Return (X, Y) of the center of cell containing provided text 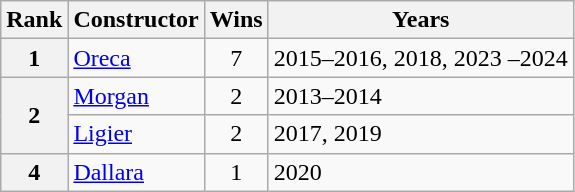
Years (420, 20)
Oreca (136, 58)
Morgan (136, 96)
Ligier (136, 134)
2020 (420, 172)
7 (236, 58)
2015–2016, 2018, 2023 –2024 (420, 58)
4 (34, 172)
Dallara (136, 172)
Wins (236, 20)
2017, 2019 (420, 134)
Constructor (136, 20)
2013–2014 (420, 96)
Rank (34, 20)
